Return the [X, Y] coordinate for the center point of the cell that contains the specified text.  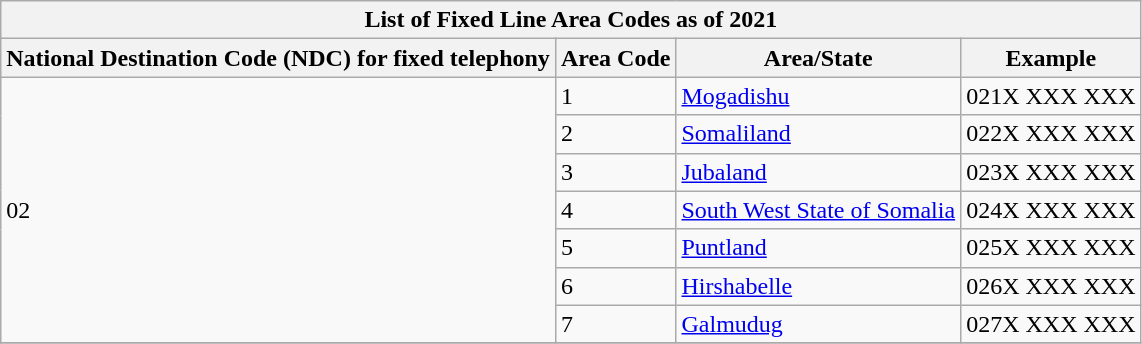
South West State of Somalia [818, 210]
026X XXX XXX [1051, 286]
2 [616, 134]
5 [616, 248]
027X XXX XXX [1051, 324]
Mogadishu [818, 96]
Galmudug [818, 324]
Hirshabelle [818, 286]
Example [1051, 58]
021X XXX XXX [1051, 96]
022X XXX XXX [1051, 134]
Jubaland [818, 172]
Puntland [818, 248]
7 [616, 324]
Somaliland [818, 134]
List of Fixed Line Area Codes as of 2021 [571, 20]
3 [616, 172]
6 [616, 286]
024X XXX XXX [1051, 210]
Area/State [818, 58]
National Destination Code (NDC) for fixed telephony [278, 58]
4 [616, 210]
1 [616, 96]
Area Code [616, 58]
023X XXX XXX [1051, 172]
02 [278, 210]
025X XXX XXX [1051, 248]
